Find where the given text appears and provide that cell's center as (x, y) coordinate. 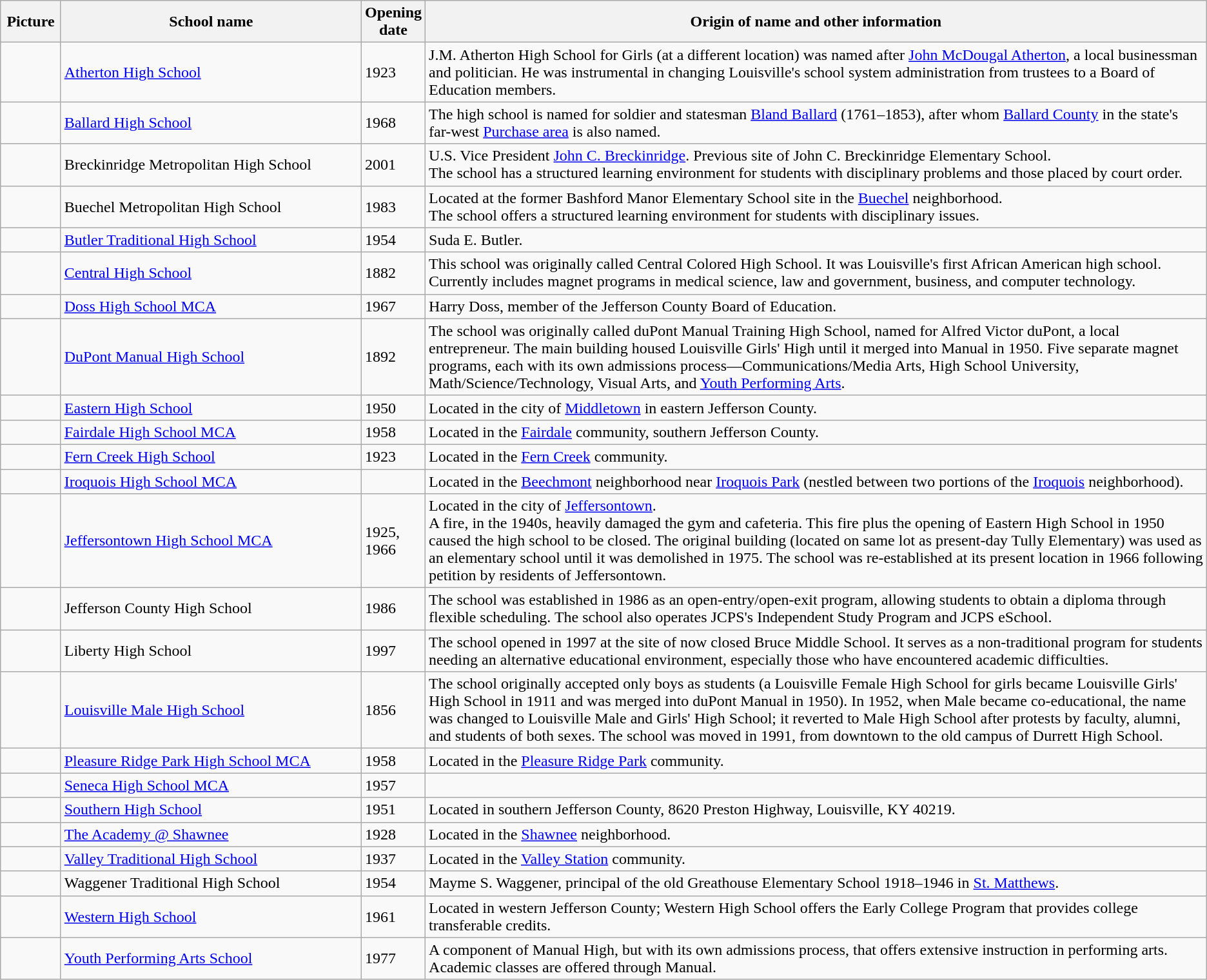
1957 (393, 785)
1997 (393, 651)
Suda E. Butler. (816, 240)
Jefferson County High School (211, 609)
School name (211, 22)
Valley Traditional High School (211, 859)
1856 (393, 710)
1977 (393, 958)
Butler Traditional High School (211, 240)
Liberty High School (211, 651)
Pleasure Ridge Park High School MCA (211, 761)
Western High School (211, 917)
1967 (393, 306)
Atherton High School (211, 72)
Louisville Male High School (211, 710)
Located in the Fern Creek community. (816, 456)
1961 (393, 917)
Southern High School (211, 810)
Located in the Shawnee neighborhood. (816, 834)
2001 (393, 165)
1968 (393, 122)
1925, 1966 (393, 541)
1882 (393, 273)
Iroquois High School MCA (211, 482)
Located in the Fairdale community, southern Jefferson County. (816, 432)
Located in the Valley Station community. (816, 859)
1983 (393, 206)
Breckinridge Metropolitan High School (211, 165)
Doss High School MCA (211, 306)
Youth Performing Arts School (211, 958)
Located in the city of Middletown in eastern Jefferson County. (816, 407)
Fern Creek High School (211, 456)
DuPont Manual High School (211, 357)
Eastern High School (211, 407)
1951 (393, 810)
Ballard High School (211, 122)
Harry Doss, member of the Jefferson County Board of Education. (816, 306)
Central High School (211, 273)
Waggener Traditional High School (211, 883)
Located in the Pleasure Ridge Park community. (816, 761)
Located in western Jefferson County; Western High School offers the Early College Program that provides college transferable credits. (816, 917)
1892 (393, 357)
Buechel Metropolitan High School (211, 206)
1937 (393, 859)
Located in southern Jefferson County, 8620 Preston Highway, Louisville, KY 40219. (816, 810)
1950 (393, 407)
Fairdale High School MCA (211, 432)
Seneca High School MCA (211, 785)
Origin of name and other information (816, 22)
The Academy @ Shawnee (211, 834)
Picture (31, 22)
Jeffersontown High School MCA (211, 541)
Mayme S. Waggener, principal of the old Greathouse Elementary School 1918–1946 in St. Matthews. (816, 883)
1986 (393, 609)
Located in the Beechmont neighborhood near Iroquois Park (nestled between two portions of the Iroquois neighborhood). (816, 482)
Opening date (393, 22)
1928 (393, 834)
